Output the (X, Y) coordinate of the center of the cell containing the given text.  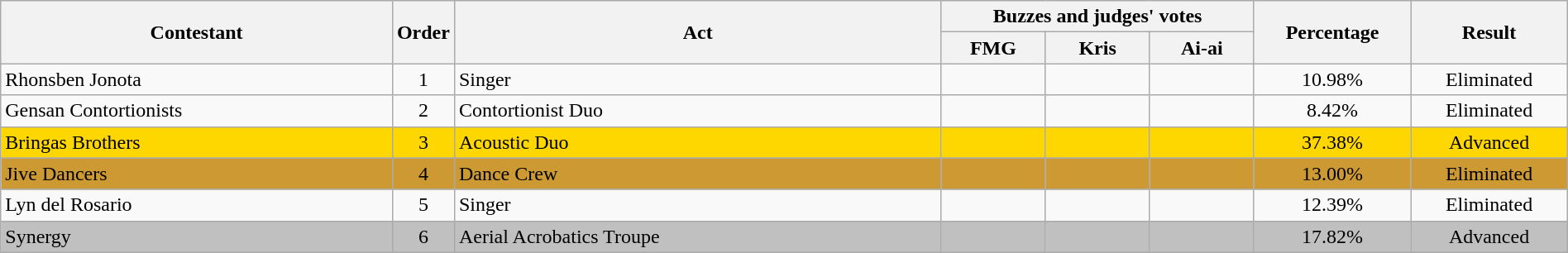
2 (423, 111)
Act (697, 32)
Gensan Contortionists (197, 111)
Acoustic Duo (697, 142)
5 (423, 205)
Buzzes and judges' votes (1097, 17)
Bringas Brothers (197, 142)
Order (423, 32)
1 (423, 79)
12.39% (1331, 205)
Kris (1097, 48)
37.38% (1331, 142)
Aerial Acrobatics Troupe (697, 236)
Percentage (1331, 32)
Jive Dancers (197, 174)
Synergy (197, 236)
4 (423, 174)
6 (423, 236)
Lyn del Rosario (197, 205)
8.42% (1331, 111)
Contestant (197, 32)
Ai-ai (1202, 48)
3 (423, 142)
Rhonsben Jonota (197, 79)
13.00% (1331, 174)
Result (1489, 32)
Contortionist Duo (697, 111)
Dance Crew (697, 174)
17.82% (1331, 236)
FMG (993, 48)
10.98% (1331, 79)
